Locate the cell with the specified text and output its (x, y) center coordinate. 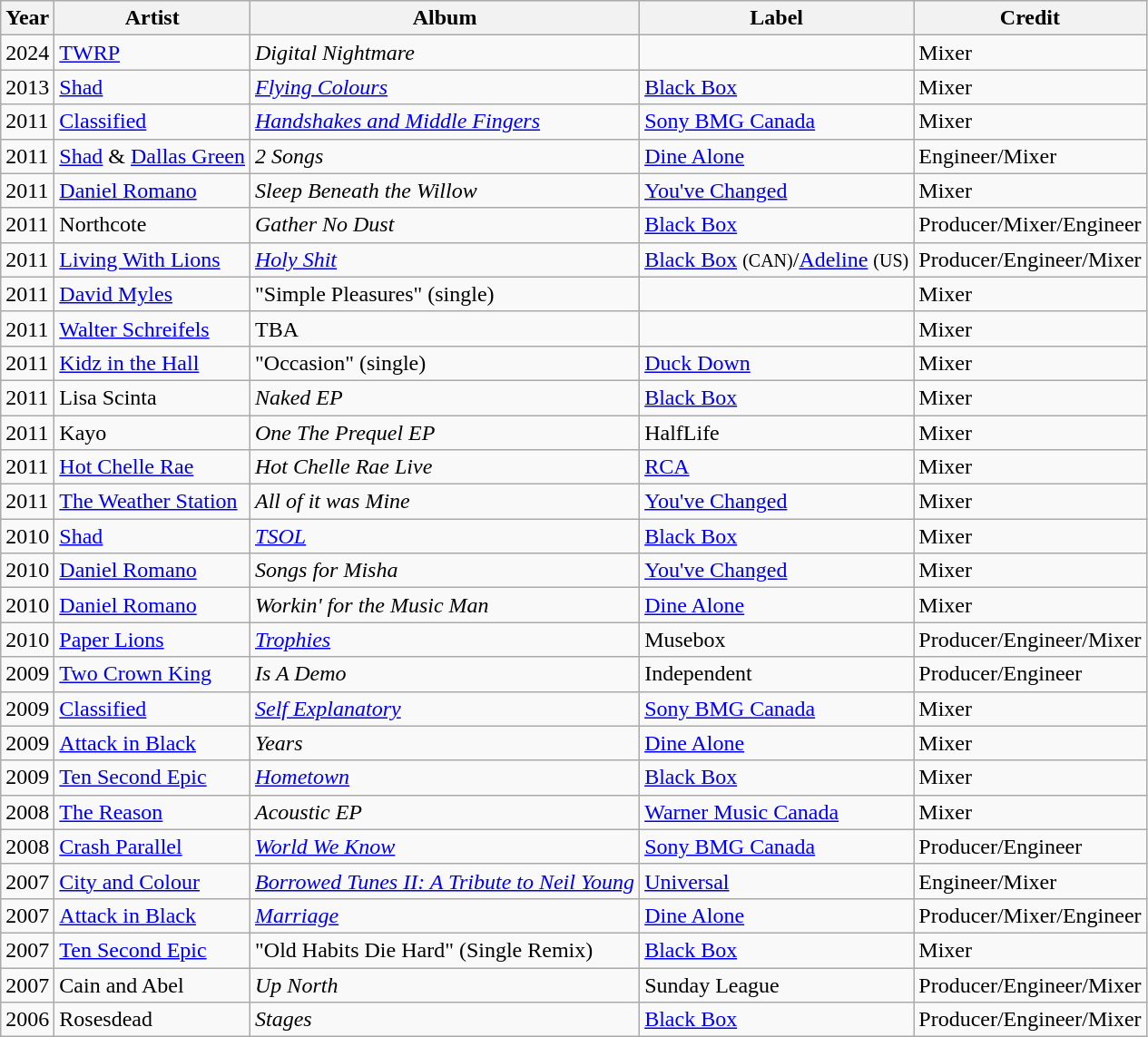
Duck Down (777, 363)
Hometown (445, 778)
Shad & Dallas Green (152, 156)
Hot Chelle Rae (152, 467)
Sleep Beneath the Willow (445, 191)
Hot Chelle Rae Live (445, 467)
Black Box (CAN)/Adeline (US) (777, 259)
The Weather Station (152, 502)
TSOL (445, 536)
Two Crown King (152, 674)
"Simple Pleasures" (single) (445, 294)
Lisa Scinta (152, 397)
Northcote (152, 225)
Crash Parallel (152, 846)
Gather No Dust (445, 225)
Years (445, 743)
Handshakes and Middle Fingers (445, 122)
Sunday League (777, 984)
TBA (445, 328)
Warner Music Canada (777, 812)
Up North (445, 984)
Is A Demo (445, 674)
Artist (152, 18)
"Occasion" (single) (445, 363)
The Reason (152, 812)
Stages (445, 1020)
Independent (777, 674)
City and Colour (152, 881)
Album (445, 18)
2013 (27, 87)
World We Know (445, 846)
Universal (777, 881)
RCA (777, 467)
Kayo (152, 433)
2006 (27, 1020)
Paper Lions (152, 640)
HalfLife (777, 433)
Acoustic EP (445, 812)
Holy Shit (445, 259)
2024 (27, 53)
Label (777, 18)
Rosesdead (152, 1020)
"Old Habits Die Hard" (Single Remix) (445, 950)
Flying Colours (445, 87)
2 Songs (445, 156)
Naked EP (445, 397)
Year (27, 18)
Workin' for the Music Man (445, 605)
All of it was Mine (445, 502)
Walter Schreifels (152, 328)
Cain and Abel (152, 984)
Digital Nightmare (445, 53)
Living With Lions (152, 259)
Self Explanatory (445, 709)
David Myles (152, 294)
One The Prequel EP (445, 433)
Songs for Misha (445, 571)
Musebox (777, 640)
Credit (1030, 18)
Borrowed Tunes II: A Tribute to Neil Young (445, 881)
Trophies (445, 640)
Marriage (445, 915)
TWRP (152, 53)
Kidz in the Hall (152, 363)
